Capture the cell that displays the provided text and extract its (X, Y) central coordinate. 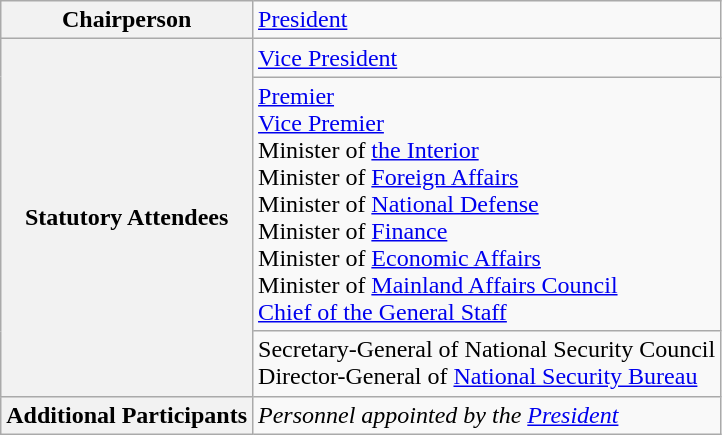
President (487, 20)
Secretary-General of National Security CouncilDirector-General of National Security Bureau (487, 364)
Personnel appointed by the President (487, 415)
Additional Participants (127, 415)
Statutory Attendees (127, 218)
Chairperson (127, 20)
Vice President (487, 58)
